Locate the cell with the specified text and output its (X, Y) center coordinate. 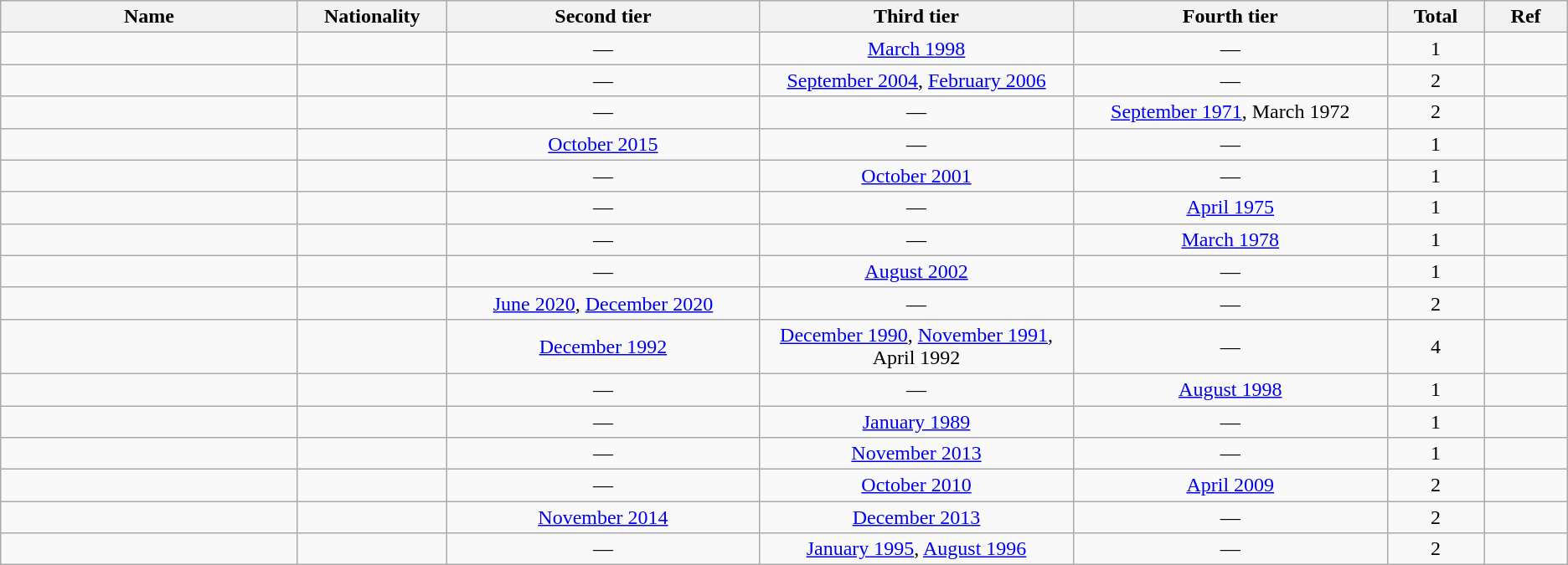
Nationality (372, 17)
April 1975 (1230, 208)
Ref (1526, 17)
Name (149, 17)
Fourth tier (1230, 17)
October 2001 (916, 176)
Total (1436, 17)
March 1978 (1230, 239)
January 1995, August 1996 (916, 549)
December 1992 (603, 347)
June 2020, December 2020 (603, 303)
Third tier (916, 17)
January 1989 (916, 421)
November 2013 (916, 454)
October 2015 (603, 144)
April 2009 (1230, 485)
August 1998 (1230, 389)
October 2010 (916, 485)
September 1971, March 1972 (1230, 112)
August 2002 (916, 271)
December 1990, November 1991, April 1992 (916, 347)
Second tier (603, 17)
4 (1436, 347)
March 1998 (916, 49)
December 2013 (916, 517)
September 2004, February 2006 (916, 80)
November 2014 (603, 517)
